Pinpoint the cell where the given text exists, returning its [X, Y] midpoint coordinate. 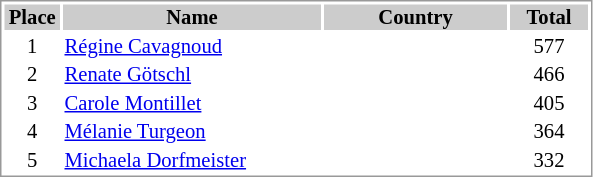
405 [549, 103]
Country [416, 17]
Total [549, 17]
5 [32, 160]
Michaela Dorfmeister [192, 160]
4 [32, 131]
364 [549, 131]
Renate Götschl [192, 75]
2 [32, 75]
Name [192, 17]
1 [32, 46]
Régine Cavagnoud [192, 46]
466 [549, 75]
3 [32, 103]
Carole Montillet [192, 103]
Place [32, 17]
Mélanie Turgeon [192, 131]
577 [549, 46]
332 [549, 160]
